Identify which cell holds the provided text, then report its (x, y) central coordinate. 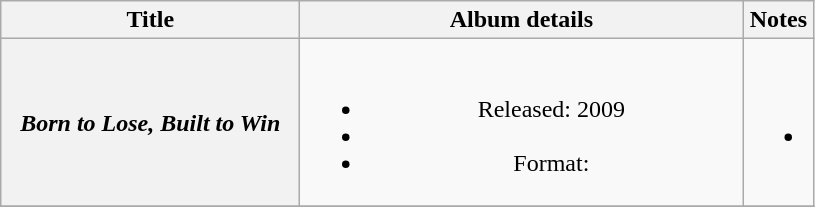
Born to Lose, Built to Win (150, 122)
Notes (778, 20)
Title (150, 20)
Album details (522, 20)
Released: 2009Format: (522, 122)
